Detect which cell encompasses the target text, then output its (X, Y) center coordinate. 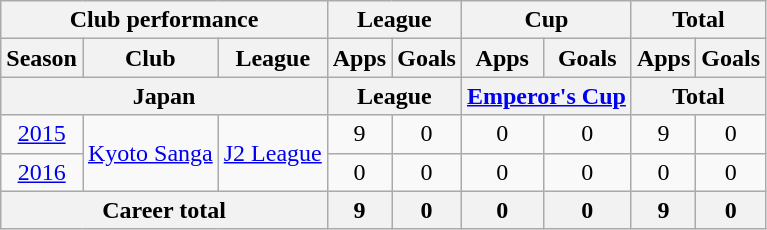
Japan (164, 96)
Career total (164, 210)
Season (42, 58)
Club performance (164, 20)
Cup (546, 20)
Emperor's Cup (546, 96)
J2 League (272, 153)
2015 (42, 134)
2016 (42, 172)
Kyoto Sanga (150, 153)
Club (150, 58)
